Output the [X, Y] coordinate of the center of the cell containing the given text.  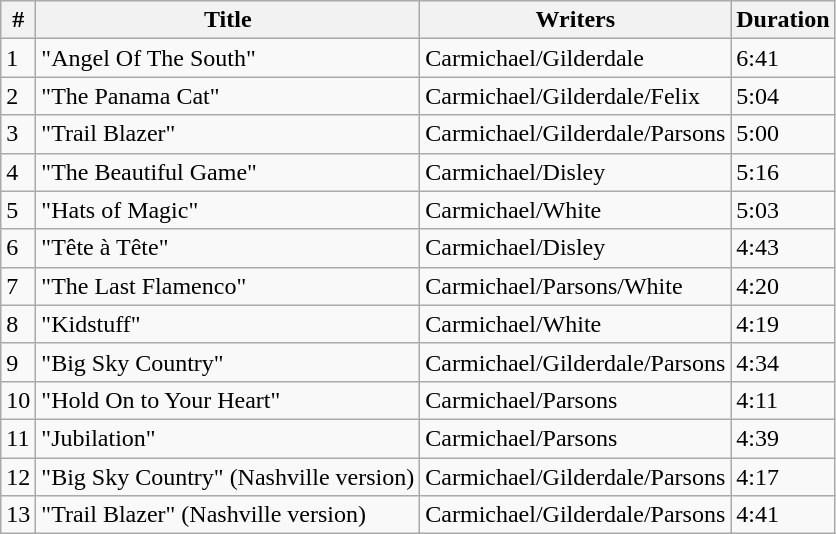
Carmichael/Parsons/White [576, 286]
"Big Sky Country" [228, 362]
"Trail Blazer" (Nashville version) [228, 515]
9 [18, 362]
2 [18, 96]
6:41 [783, 58]
10 [18, 400]
Duration [783, 20]
"Angel Of The South" [228, 58]
4:19 [783, 324]
5:03 [783, 210]
"Jubilation" [228, 438]
Title [228, 20]
4:41 [783, 515]
5 [18, 210]
"Hats of Magic" [228, 210]
"The Beautiful Game" [228, 172]
12 [18, 477]
"Big Sky Country" (Nashville version) [228, 477]
4:34 [783, 362]
5:00 [783, 134]
Carmichael/Gilderdale/Felix [576, 96]
Writers [576, 20]
4:11 [783, 400]
4 [18, 172]
11 [18, 438]
5:16 [783, 172]
"Hold On to Your Heart" [228, 400]
4:39 [783, 438]
6 [18, 248]
4:20 [783, 286]
Carmichael/Gilderdale [576, 58]
3 [18, 134]
# [18, 20]
"The Panama Cat" [228, 96]
4:43 [783, 248]
7 [18, 286]
"Kidstuff" [228, 324]
13 [18, 515]
5:04 [783, 96]
8 [18, 324]
4:17 [783, 477]
"The Last Flamenco" [228, 286]
1 [18, 58]
"Trail Blazer" [228, 134]
"Tête à Tête" [228, 248]
